Find where the given text appears and provide that cell's center as (X, Y) coordinate. 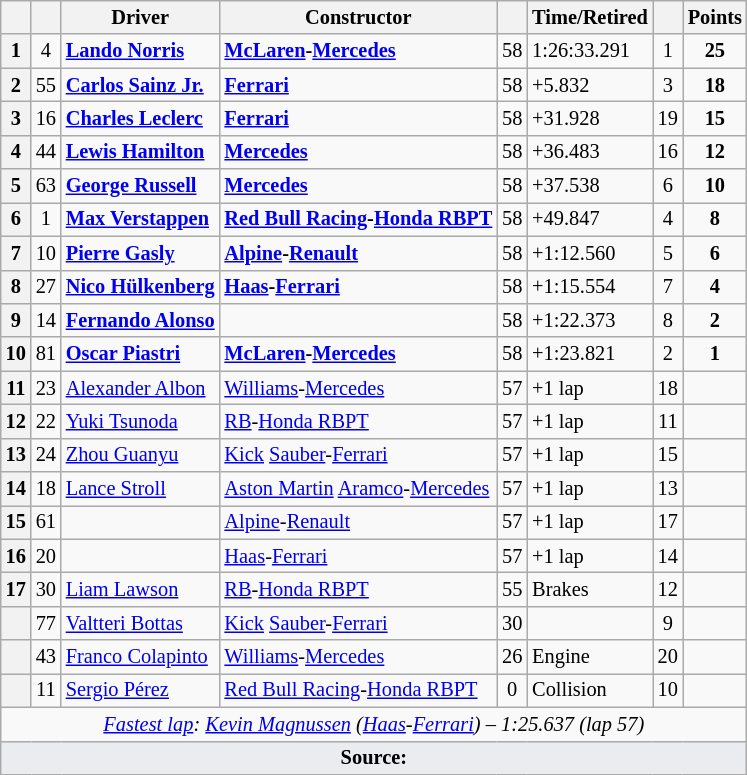
Fastest lap: Kevin Magnussen (Haas-Ferrari) – 1:25.637 (lap 57) (374, 724)
Lewis Hamilton (140, 152)
Constructor (359, 17)
25 (715, 51)
77 (46, 623)
81 (46, 354)
Carlos Sainz Jr. (140, 85)
63 (46, 186)
1:26:33.291 (590, 51)
+37.538 (590, 186)
26 (512, 657)
0 (512, 690)
Alexander Albon (140, 388)
Franco Colapinto (140, 657)
Yuki Tsunoda (140, 421)
27 (46, 287)
Source: (374, 758)
Points (715, 17)
+5.832 (590, 85)
Valtteri Bottas (140, 623)
Brakes (590, 589)
Driver (140, 17)
+1:23.821 (590, 354)
23 (46, 388)
Lance Stroll (140, 489)
+1:12.560 (590, 253)
Aston Martin Aramco-Mercedes (359, 489)
+1:22.373 (590, 320)
Sergio Pérez (140, 690)
Charles Leclerc (140, 118)
Pierre Gasly (140, 253)
Oscar Piastri (140, 354)
Collision (590, 690)
22 (46, 421)
43 (46, 657)
+1:15.554 (590, 287)
+31.928 (590, 118)
24 (46, 455)
19 (668, 118)
Zhou Guanyu (140, 455)
Max Verstappen (140, 219)
Nico Hülkenberg (140, 287)
George Russell (140, 186)
Fernando Alonso (140, 320)
44 (46, 152)
+36.483 (590, 152)
Engine (590, 657)
61 (46, 522)
Time/Retired (590, 17)
+49.847 (590, 219)
Lando Norris (140, 51)
Liam Lawson (140, 589)
